Detect which cell encompasses the target text, then output its (x, y) center coordinate. 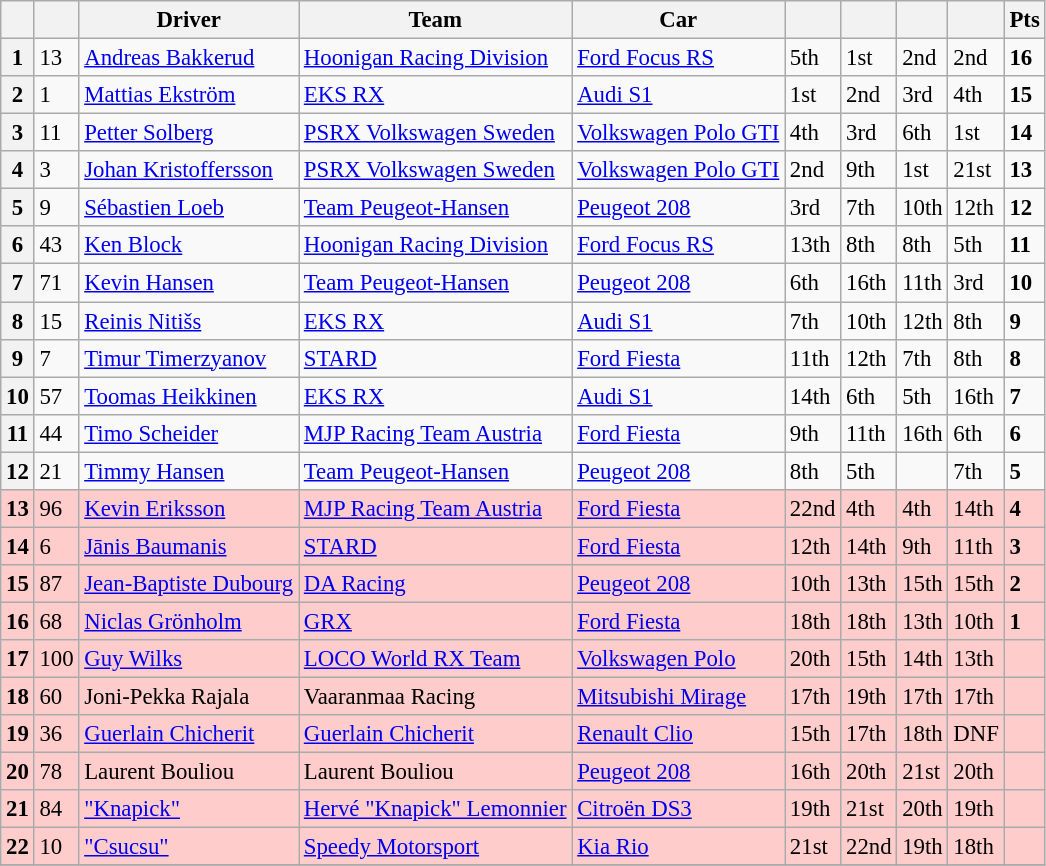
Timmy Hansen (189, 471)
19 (18, 734)
"Knapick" (189, 809)
Renault Clio (678, 734)
43 (56, 245)
60 (56, 697)
36 (56, 734)
Sébastien Loeb (189, 208)
Petter Solberg (189, 133)
57 (56, 396)
Vaaranmaa Racing (434, 697)
Kevin Hansen (189, 283)
Driver (189, 20)
96 (56, 509)
17 (18, 659)
Car (678, 20)
Hervé "Knapick" Lemonnier (434, 809)
71 (56, 283)
Andreas Bakkerud (189, 58)
100 (56, 659)
87 (56, 584)
Niclas Grönholm (189, 621)
"Csucsu" (189, 847)
Timo Scheider (189, 433)
LOCO World RX Team (434, 659)
22 (18, 847)
Jean-Baptiste Dubourg (189, 584)
DA Racing (434, 584)
18 (18, 697)
68 (56, 621)
Pts (1024, 20)
Speedy Motorsport (434, 847)
Jānis Baumanis (189, 546)
Mitsubishi Mirage (678, 697)
GRX (434, 621)
Reinis Nitišs (189, 321)
Kevin Eriksson (189, 509)
Ken Block (189, 245)
44 (56, 433)
Team (434, 20)
84 (56, 809)
Guy Wilks (189, 659)
Joni-Pekka Rajala (189, 697)
Timur Timerzyanov (189, 358)
20 (18, 772)
78 (56, 772)
Kia Rio (678, 847)
Johan Kristoffersson (189, 170)
Citroën DS3 (678, 809)
Mattias Ekström (189, 95)
Toomas Heikkinen (189, 396)
Volkswagen Polo (678, 659)
DNF (976, 734)
